Locate the cell with the specified text and output its (x, y) center coordinate. 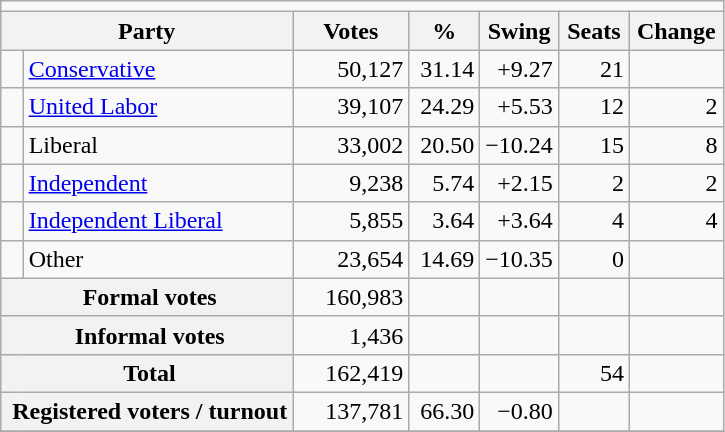
137,781 (351, 411)
14.69 (444, 259)
−10.35 (520, 259)
Liberal (158, 145)
Formal votes (147, 297)
Swing (520, 31)
Votes (351, 31)
Informal votes (147, 335)
5.74 (444, 183)
54 (594, 373)
50,127 (351, 69)
23,654 (351, 259)
−0.80 (520, 411)
% (444, 31)
Registered voters / turnout (147, 411)
12 (594, 107)
9,238 (351, 183)
1,436 (351, 335)
+9.27 (520, 69)
8 (676, 145)
United Labor (158, 107)
Party (147, 31)
5,855 (351, 221)
21 (594, 69)
33,002 (351, 145)
Seats (594, 31)
15 (594, 145)
66.30 (444, 411)
Change (676, 31)
3.64 (444, 221)
20.50 (444, 145)
160,983 (351, 297)
162,419 (351, 373)
Total (147, 373)
+2.15 (520, 183)
+3.64 (520, 221)
0 (594, 259)
39,107 (351, 107)
24.29 (444, 107)
31.14 (444, 69)
Independent (158, 183)
+5.53 (520, 107)
Independent Liberal (158, 221)
Other (158, 259)
−10.24 (520, 145)
Conservative (158, 69)
